Extract the (X, Y) coordinate from the center of the cell holding the provided text.  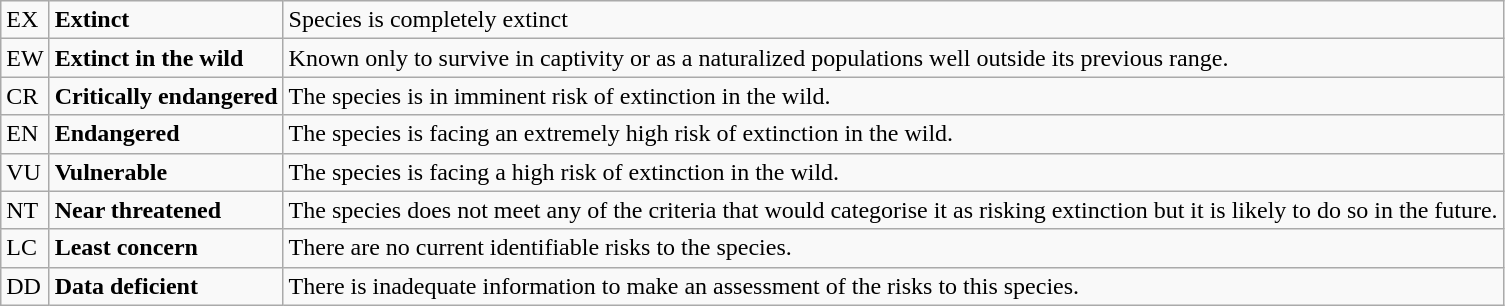
Known only to survive in captivity or as a naturalized populations well outside its previous range. (893, 58)
Species is completely extinct (893, 20)
The species does not meet any of the criteria that would categorise it as risking extinction but it is likely to do so in the future. (893, 210)
There are no current identifiable risks to the species. (893, 248)
VU (25, 172)
The species is facing a high risk of extinction in the wild. (893, 172)
DD (25, 286)
The species is facing an extremely high risk of extinction in the wild. (893, 134)
NT (25, 210)
The species is in imminent risk of extinction in the wild. (893, 96)
Data deficient (166, 286)
EN (25, 134)
Critically endangered (166, 96)
Least concern (166, 248)
EX (25, 20)
Extinct in the wild (166, 58)
There is inadequate information to make an assessment of the risks to this species. (893, 286)
Endangered (166, 134)
Near threatened (166, 210)
Vulnerable (166, 172)
Extinct (166, 20)
LC (25, 248)
CR (25, 96)
EW (25, 58)
